For the text-containing cell, return its midpoint in [X, Y] coordinate format. 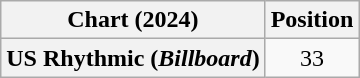
Chart (2024) [133, 20]
Position [312, 20]
33 [312, 58]
US Rhythmic (Billboard) [133, 58]
